Pinpoint the cell where the given text exists, returning its (x, y) midpoint coordinate. 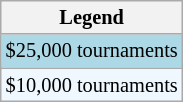
Legend (92, 17)
$10,000 tournaments (92, 85)
$25,000 tournaments (92, 51)
